From the cell containing the given text, extract its center point as [X, Y] coordinate. 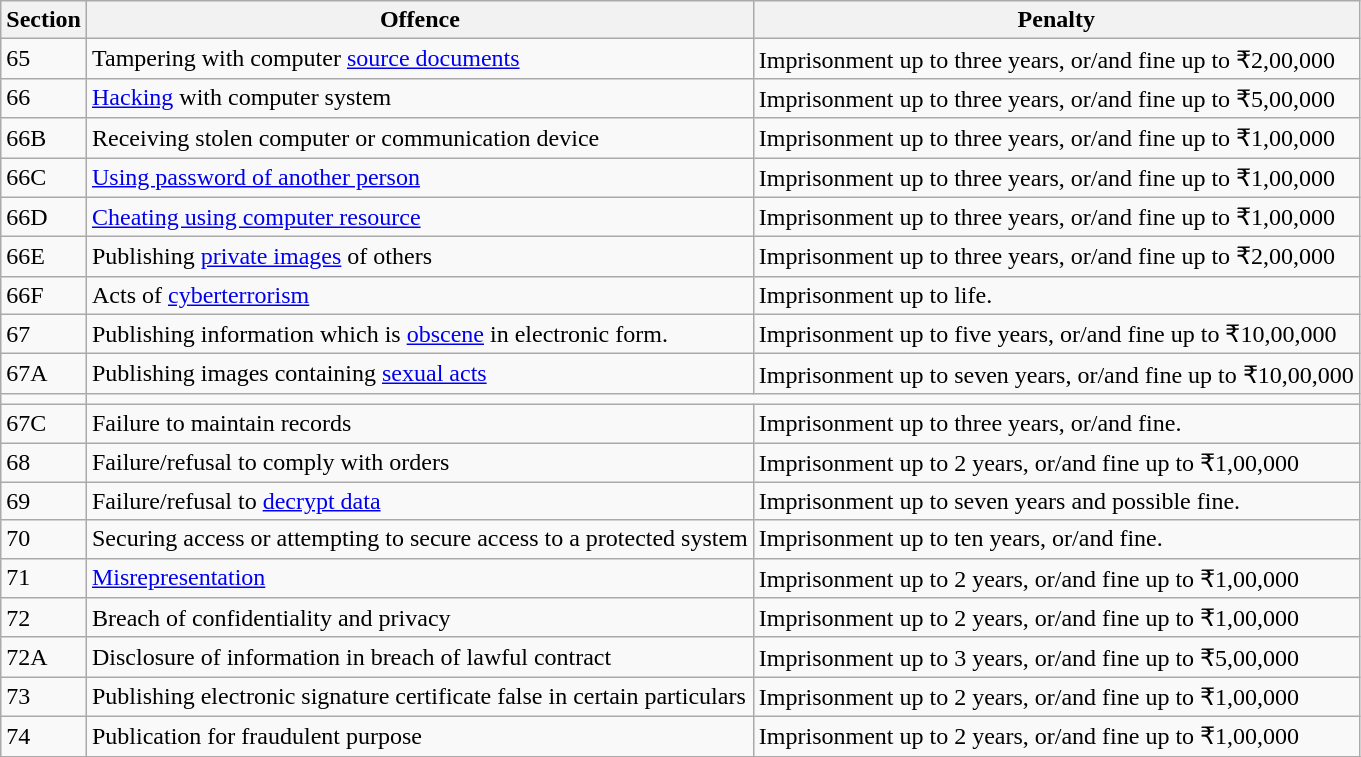
Imprisonment up to life. [1056, 295]
66E [44, 257]
Imprisonment up to seven years and possible fine. [1056, 501]
Imprisonment up to three years, or/and fine. [1056, 423]
Imprisonment up to five years, or/and fine up to ₹10,00,000 [1056, 334]
74 [44, 736]
66F [44, 295]
Imprisonment up to ten years, or/and fine. [1056, 539]
Failure to maintain records [420, 423]
67 [44, 334]
Imprisonment up to seven years, or/and fine up to ₹10,00,000 [1056, 374]
68 [44, 462]
66D [44, 217]
71 [44, 578]
Penalty [1056, 20]
Imprisonment up to 3 years, or/and fine up to ₹5,00,000 [1056, 657]
Publishing private images of others [420, 257]
Offence [420, 20]
72 [44, 618]
Securing access or attempting to secure access to a protected system [420, 539]
72A [44, 657]
Section [44, 20]
Acts of cyberterrorism [420, 295]
70 [44, 539]
Misrepresentation [420, 578]
Publishing images containing sexual acts [420, 374]
Publishing electronic signature certificate false in certain particulars [420, 697]
Receiving stolen computer or communication device [420, 138]
67A [44, 374]
Publishing information which is obscene in electronic form. [420, 334]
Failure/refusal to decrypt data [420, 501]
Failure/refusal to comply with orders [420, 462]
69 [44, 501]
67C [44, 423]
Publication for fraudulent purpose [420, 736]
Imprisonment up to three years, or/and fine up to ₹5,00,000 [1056, 98]
66C [44, 178]
Hacking with computer system [420, 98]
66B [44, 138]
Cheating using computer resource [420, 217]
Tampering with computer source documents [420, 59]
65 [44, 59]
66 [44, 98]
Breach of confidentiality and privacy [420, 618]
73 [44, 697]
Using password of another person [420, 178]
Disclosure of information in breach of lawful contract [420, 657]
